Scan for the cell matching the given text and deliver its (X, Y) coordinate at center. 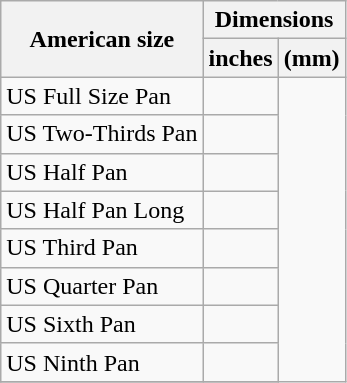
American size (102, 39)
US Sixth Pan (102, 324)
US Two-Thirds Pan (102, 134)
(mm) (312, 58)
US Full Size Pan (102, 96)
US Third Pan (102, 248)
Dimensions (274, 20)
US Quarter Pan (102, 286)
US Half Pan Long (102, 210)
inches (240, 58)
US Half Pan (102, 172)
US Ninth Pan (102, 362)
